Scan for the cell matching the given text and deliver its [x, y] coordinate at center. 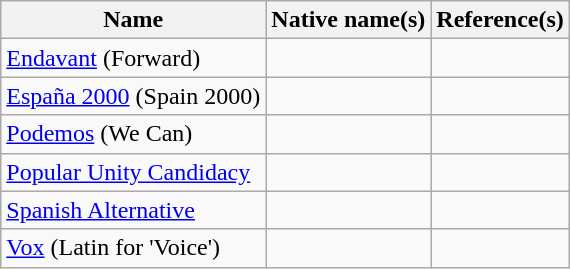
Vox (Latin for 'Voice') [134, 248]
España 2000 (Spain 2000) [134, 96]
Endavant (Forward) [134, 58]
Popular Unity Candidacy [134, 172]
Native name(s) [348, 20]
Reference(s) [500, 20]
Spanish Alternative [134, 210]
Name [134, 20]
Podemos (We Can) [134, 134]
